Output the [X, Y] coordinate of the center of the cell containing the given text.  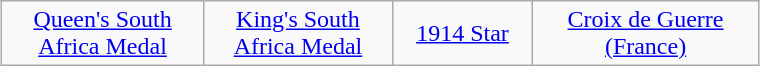
Queen's SouthAfrica Medal [103, 34]
Croix de Guerre(France) [646, 34]
1914 Star [462, 34]
King's SouthAfrica Medal [298, 34]
